Provide the [X, Y] coordinate of the cell's center where the given text is located.  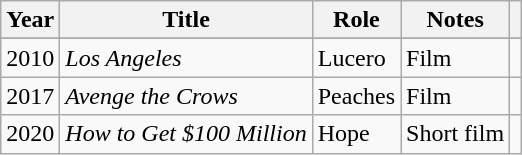
How to Get $100 Million [186, 134]
Short film [456, 134]
Lucero [356, 58]
Hope [356, 134]
2010 [30, 58]
Los Angeles [186, 58]
Peaches [356, 96]
2017 [30, 96]
Year [30, 20]
Avenge the Crows [186, 96]
Role [356, 20]
Notes [456, 20]
2020 [30, 134]
Title [186, 20]
